Capture the cell that displays the provided text and extract its (x, y) central coordinate. 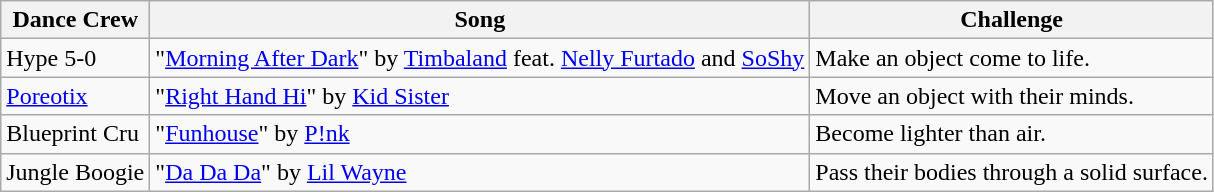
Poreotix (76, 96)
Blueprint Cru (76, 134)
Challenge (1012, 20)
Hype 5-0 (76, 58)
Make an object come to life. (1012, 58)
"Right Hand Hi" by Kid Sister (480, 96)
Pass their bodies through a solid surface. (1012, 172)
"Funhouse" by P!nk (480, 134)
"Da Da Da" by Lil Wayne (480, 172)
Song (480, 20)
Dance Crew (76, 20)
Move an object with their minds. (1012, 96)
"Morning After Dark" by Timbaland feat. Nelly Furtado and SoShy (480, 58)
Become lighter than air. (1012, 134)
Jungle Boogie (76, 172)
